For the text-containing cell, return its midpoint in (X, Y) coordinate format. 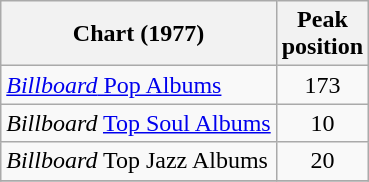
Chart (1977) (138, 34)
Billboard Top Soul Albums (138, 123)
10 (322, 123)
Billboard Top Jazz Albums (138, 161)
20 (322, 161)
Billboard Pop Albums (138, 85)
Peakposition (322, 34)
173 (322, 85)
